From the cell containing the given text, extract its center point as [x, y] coordinate. 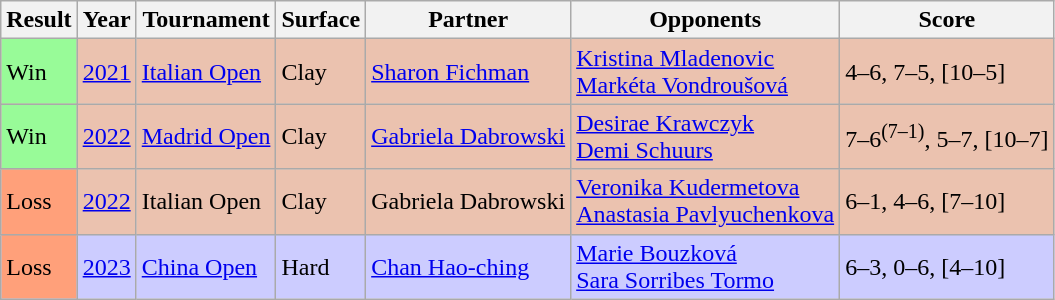
Tournament [206, 20]
China Open [206, 266]
Veronika Kudermetova Anastasia Pavlyuchenkova [706, 202]
Chan Hao-ching [468, 266]
Partner [468, 20]
6–3, 0–6, [4–10] [947, 266]
Opponents [706, 20]
Kristina Mladenovic Markéta Vondroušová [706, 72]
6–1, 4–6, [7–10] [947, 202]
Sharon Fichman [468, 72]
Surface [321, 20]
Madrid Open [206, 136]
4–6, 7–5, [10–5] [947, 72]
Marie Bouzková Sara Sorribes Tormo [706, 266]
7–6(7–1), 5–7, [10–7] [947, 136]
Hard [321, 266]
Year [106, 20]
2023 [106, 266]
2021 [106, 72]
Result [39, 20]
Desirae Krawczyk Demi Schuurs [706, 136]
Score [947, 20]
